Detect which cell encompasses the target text, then output its (x, y) center coordinate. 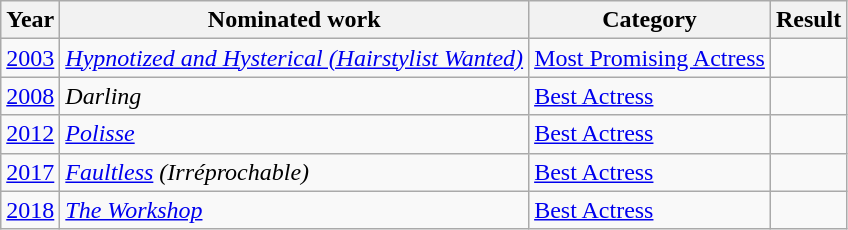
2018 (30, 210)
The Workshop (294, 210)
Faultless (Irréprochable) (294, 172)
2017 (30, 172)
Result (808, 20)
Hypnotized and Hysterical (Hairstylist Wanted) (294, 58)
Year (30, 20)
2003 (30, 58)
2012 (30, 134)
2008 (30, 96)
Darling (294, 96)
Polisse (294, 134)
Nominated work (294, 20)
Category (650, 20)
Most Promising Actress (650, 58)
